Determine the (x, y) coordinate at the center of the cell enclosing the given text.  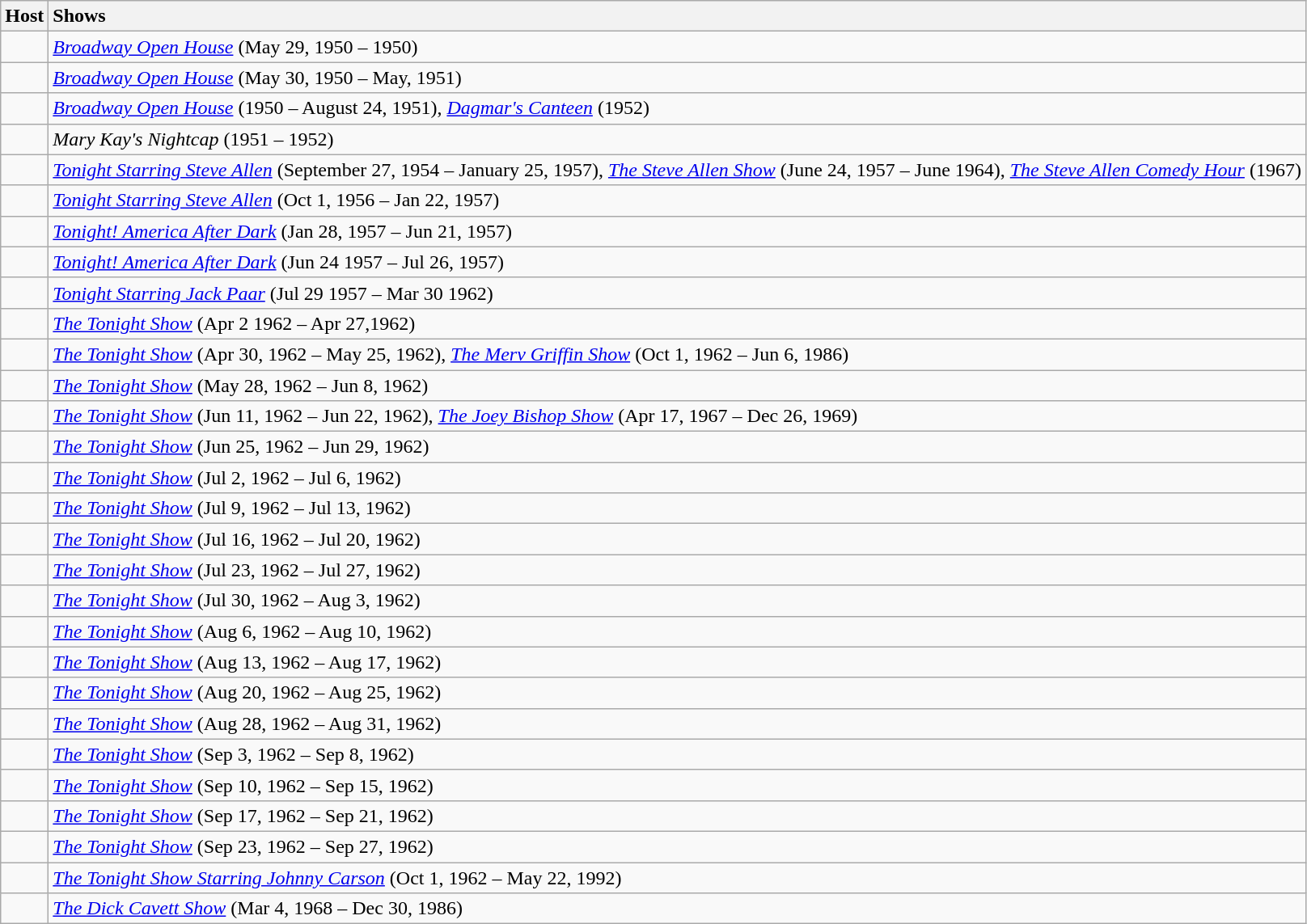
The Tonight Show (Sep 23, 1962 – Sep 27, 1962) (678, 846)
Mary Kay's Nightcap (1951 – 1952) (678, 139)
The Tonight Show (Jul 9, 1962 – Jul 13, 1962) (678, 508)
Tonight Starring Steve Allen (Oct 1, 1956 – Jan 22, 1957) (678, 200)
The Tonight Show (Jul 23, 1962 – Jul 27, 1962) (678, 570)
The Tonight Show (Sep 17, 1962 – Sep 21, 1962) (678, 816)
The Tonight Show (Jul 2, 1962 – Jul 6, 1962) (678, 478)
The Tonight Show (Aug 6, 1962 – Aug 10, 1962) (678, 631)
The Tonight Show Starring Johnny Carson (Oct 1, 1962 – May 22, 1992) (678, 877)
The Tonight Show (May 28, 1962 – Jun 8, 1962) (678, 386)
Tonight! America After Dark (Jun 24 1957 – Jul 26, 1957) (678, 262)
The Tonight Show (Sep 3, 1962 – Sep 8, 1962) (678, 754)
The Tonight Show (Jun 11, 1962 – Jun 22, 1962), The Joey Bishop Show (Apr 17, 1967 – Dec 26, 1969) (678, 416)
Shows (678, 16)
The Tonight Show (Sep 10, 1962 – Sep 15, 1962) (678, 785)
Host (24, 16)
Broadway Open House (May 29, 1950 – 1950) (678, 47)
The Tonight Show (Jul 16, 1962 – Jul 20, 1962) (678, 539)
The Tonight Show (Jun 25, 1962 – Jun 29, 1962) (678, 447)
The Dick Cavett Show (Mar 4, 1968 – Dec 30, 1986) (678, 909)
Tonight Starring Jack Paar (Jul 29 1957 – Mar 30 1962) (678, 293)
Broadway Open House (May 30, 1950 – May, 1951) (678, 78)
The Tonight Show (Apr 2 1962 – Apr 27,1962) (678, 323)
The Tonight Show (Aug 13, 1962 – Aug 17, 1962) (678, 662)
Broadway Open House (1950 – August 24, 1951), Dagmar's Canteen (1952) (678, 108)
The Tonight Show (Aug 28, 1962 – Aug 31, 1962) (678, 724)
Tonight! America After Dark (Jan 28, 1957 – Jun 21, 1957) (678, 231)
The Tonight Show (Aug 20, 1962 – Aug 25, 1962) (678, 693)
The Tonight Show (Jul 30, 1962 – Aug 3, 1962) (678, 601)
The Tonight Show (Apr 30, 1962 – May 25, 1962), The Merv Griffin Show (Oct 1, 1962 – Jun 6, 1986) (678, 354)
